Output the [x, y] coordinate of the center of the cell containing the given text.  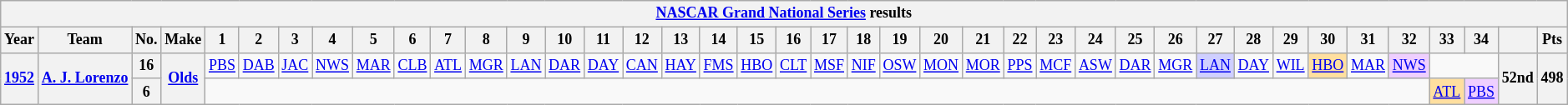
32 [1409, 40]
MCF [1055, 65]
JAC [296, 65]
FMS [718, 65]
DAB [259, 65]
29 [1291, 40]
PPS [1020, 65]
12 [643, 40]
22 [1020, 40]
498 [1552, 78]
MSF [830, 65]
14 [718, 40]
30 [1328, 40]
25 [1136, 40]
Make [184, 40]
A. J. Lorenzo [84, 78]
5 [373, 40]
34 [1481, 40]
Pts [1552, 40]
20 [942, 40]
11 [603, 40]
NASCAR Grand National Series results [784, 13]
33 [1447, 40]
Year [20, 40]
MOR [983, 65]
WIL [1291, 65]
17 [830, 40]
10 [564, 40]
NIF [863, 65]
ASW [1095, 65]
CLT [793, 65]
23 [1055, 40]
No. [147, 40]
3 [296, 40]
7 [448, 40]
CAN [643, 65]
31 [1368, 40]
4 [332, 40]
24 [1095, 40]
13 [680, 40]
9 [526, 40]
27 [1216, 40]
1952 [20, 78]
OSW [900, 65]
2 [259, 40]
15 [756, 40]
28 [1253, 40]
Olds [184, 78]
Team [84, 40]
1 [222, 40]
21 [983, 40]
19 [900, 40]
18 [863, 40]
HAY [680, 65]
8 [486, 40]
MON [942, 65]
26 [1176, 40]
52nd [1518, 78]
CLB [412, 65]
